For the text-containing cell, return its midpoint in [X, Y] coordinate format. 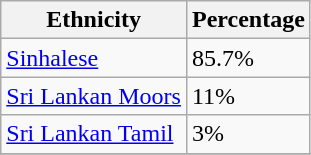
Ethnicity [94, 20]
Sinhalese [94, 58]
85.7% [248, 58]
Sri Lankan Moors [94, 96]
Sri Lankan Tamil [94, 134]
Percentage [248, 20]
3% [248, 134]
11% [248, 96]
